Determine the (x, y) coordinate at the center of the cell enclosing the given text.  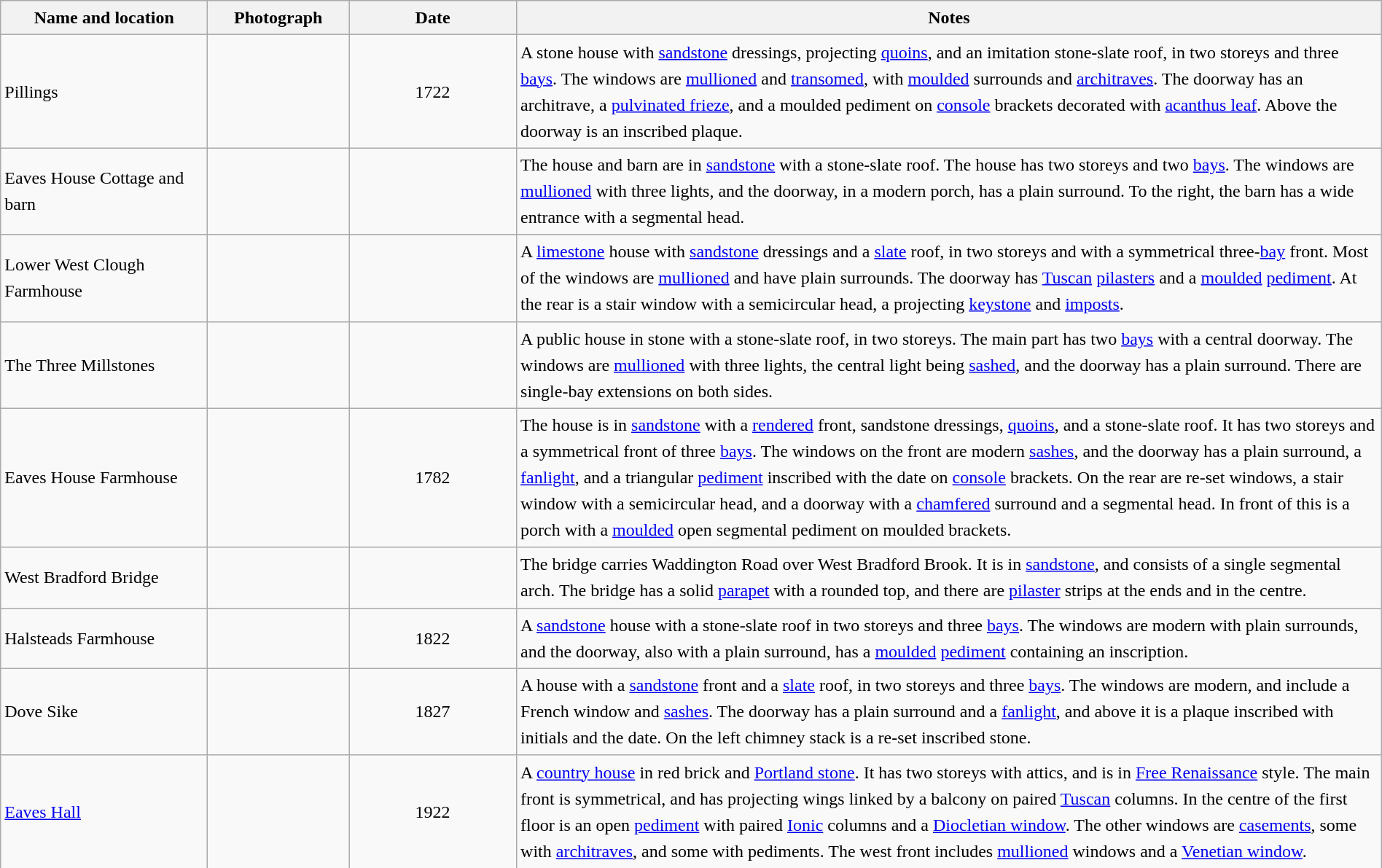
Notes (949, 17)
Eaves House Farmhouse (104, 478)
The Three Millstones (104, 364)
Name and location (104, 17)
Eaves House Cottage and barn (104, 191)
West Bradford Bridge (104, 577)
Eaves Hall (104, 812)
1922 (433, 812)
1722 (433, 92)
Pillings (104, 92)
Lower West Clough Farmhouse (104, 278)
Date (433, 17)
1827 (433, 711)
Dove Sike (104, 711)
1822 (433, 638)
1782 (433, 478)
Photograph (278, 17)
Halsteads Farmhouse (104, 638)
